Search for the cell housing the specified text and yield its (x, y) center coordinate. 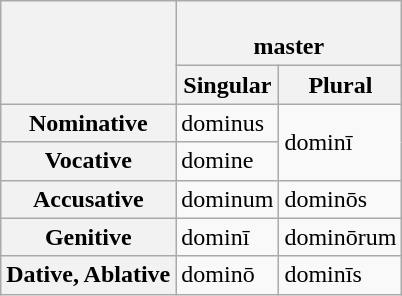
dominum (228, 199)
dominus (228, 123)
dominōrum (340, 237)
Vocative (88, 161)
master (289, 34)
Accusative (88, 199)
Nominative (88, 123)
Plural (340, 85)
domine (228, 161)
dominōs (340, 199)
dominīs (340, 275)
Singular (228, 85)
Genitive (88, 237)
Dative, Ablative (88, 275)
dominō (228, 275)
